Locate the cell with the specified text and output its (X, Y) center coordinate. 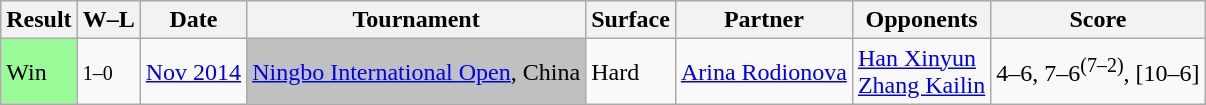
Ningbo International Open, China (416, 72)
Surface (631, 20)
Partner (764, 20)
Hard (631, 72)
Arina Rodionova (764, 72)
4–6, 7–6(7–2), [10–6] (1098, 72)
1–0 (108, 72)
Score (1098, 20)
Han Xinyun Zhang Kailin (921, 72)
Win (39, 72)
Tournament (416, 20)
Nov 2014 (193, 72)
Opponents (921, 20)
Date (193, 20)
W–L (108, 20)
Result (39, 20)
